Return [X, Y] of the center of cell containing provided text 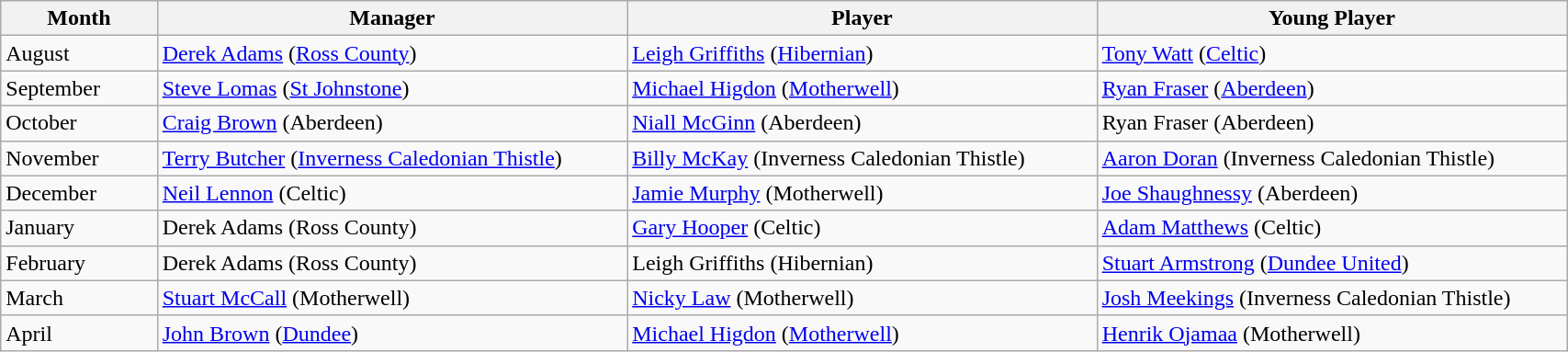
October [79, 123]
Joe Shaughnessy (Aberdeen) [1332, 193]
March [79, 298]
November [79, 158]
John Brown (Dundee) [391, 333]
Niall McGinn (Aberdeen) [862, 123]
February [79, 263]
December [79, 193]
Month [79, 18]
Craig Brown (Aberdeen) [391, 123]
Neil Lennon (Celtic) [391, 193]
September [79, 88]
Nicky Law (Motherwell) [862, 298]
August [79, 53]
Terry Butcher (Inverness Caledonian Thistle) [391, 158]
Jamie Murphy (Motherwell) [862, 193]
Stuart Armstrong (Dundee United) [1332, 263]
Steve Lomas (St Johnstone) [391, 88]
Manager [391, 18]
January [79, 228]
Aaron Doran (Inverness Caledonian Thistle) [1332, 158]
Gary Hooper (Celtic) [862, 228]
Billy McKay (Inverness Caledonian Thistle) [862, 158]
Tony Watt (Celtic) [1332, 53]
Player [862, 18]
Henrik Ojamaa (Motherwell) [1332, 333]
Josh Meekings (Inverness Caledonian Thistle) [1332, 298]
Young Player [1332, 18]
Stuart McCall (Motherwell) [391, 298]
Adam Matthews (Celtic) [1332, 228]
April [79, 333]
